Scan for the cell matching the given text and deliver its [X, Y] coordinate at center. 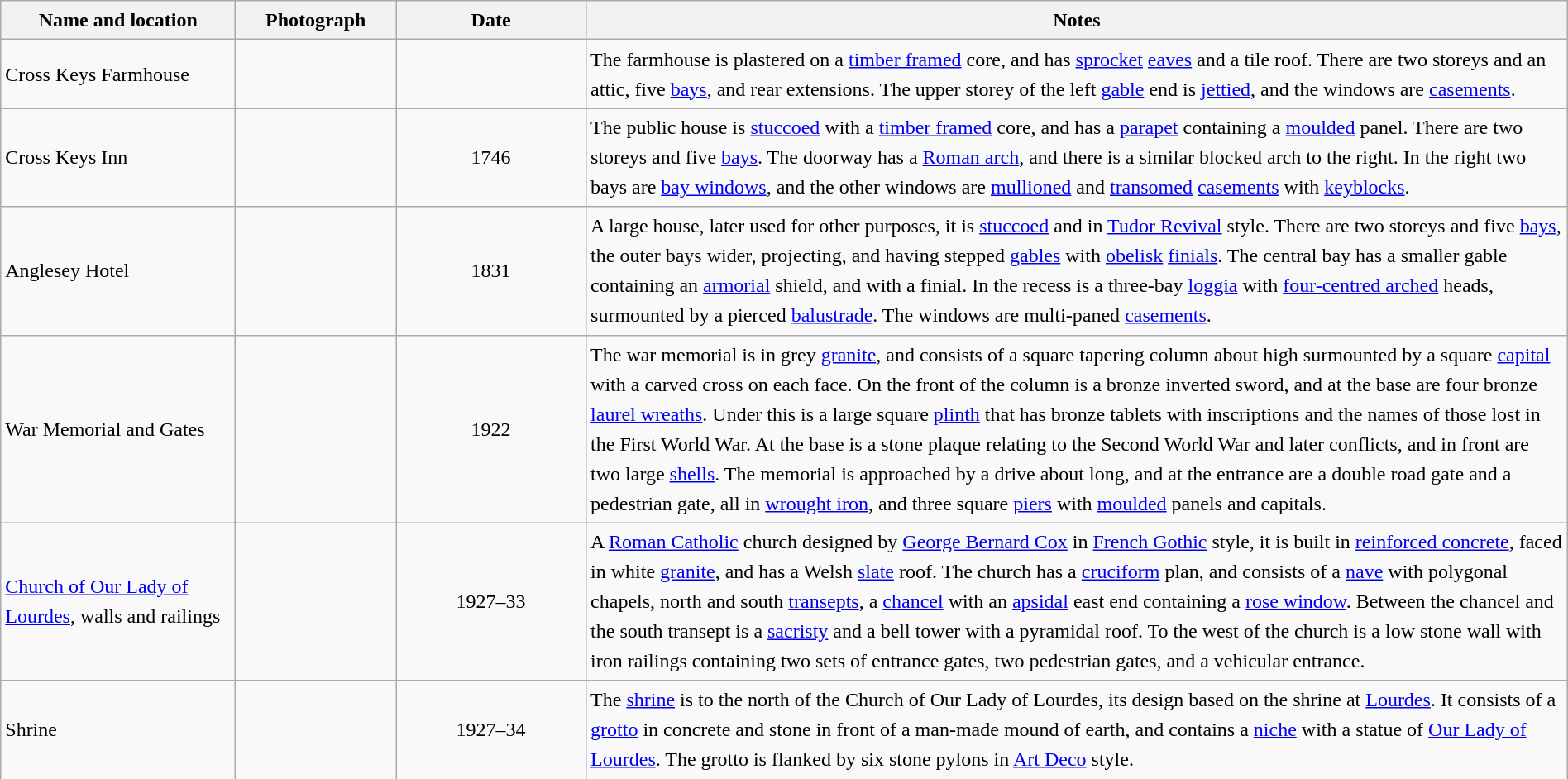
1831 [491, 271]
Photograph [316, 20]
Anglesey Hotel [118, 271]
Notes [1077, 20]
Date [491, 20]
Cross Keys Farmhouse [118, 74]
Cross Keys Inn [118, 157]
Shrine [118, 729]
Name and location [118, 20]
1746 [491, 157]
1922 [491, 428]
War Memorial and Gates [118, 428]
Church of Our Lady of Lourdes, walls and railings [118, 602]
1927–34 [491, 729]
1927–33 [491, 602]
